Identify which cell holds the provided text, then report its [x, y] central coordinate. 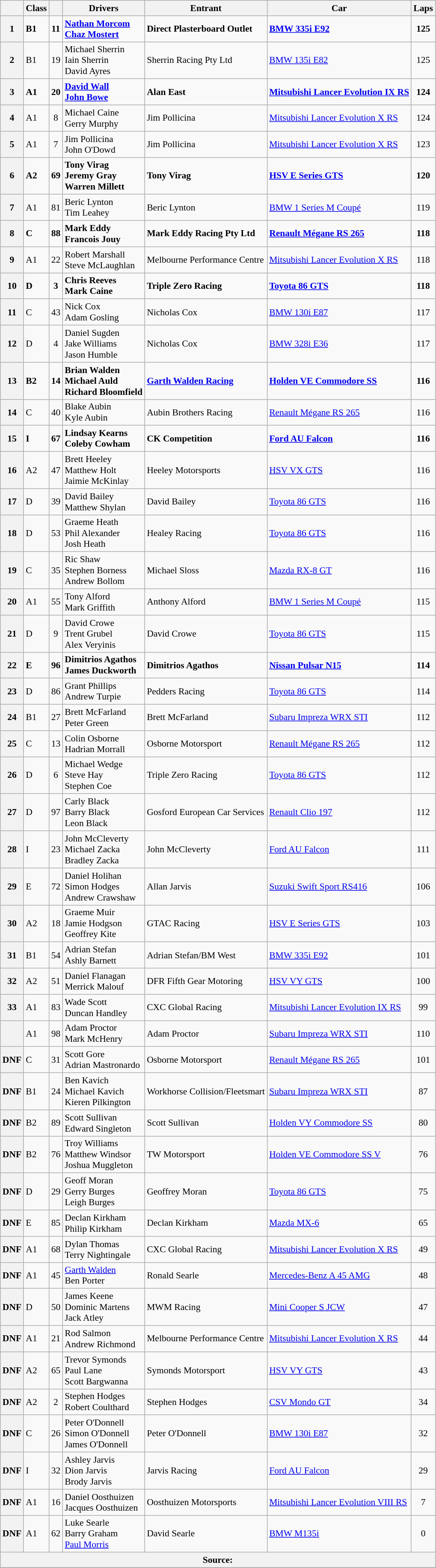
Declan Kirkham Philip Kirkham [104, 1224]
Car [339, 8]
Adam Proctor Mark McHenry [104, 1034]
Mazda MX-6 [339, 1224]
123 [423, 145]
81 [56, 208]
Sherrin Racing Pty Ltd [206, 61]
Workhorse Collision/Fleetsmart [206, 1092]
89 [56, 1123]
Robert Marshall Steve McLaughlan [104, 260]
Peter O'Donnell Simon O'Donnell James O'Donnell [104, 1434]
BMW M135i [339, 1534]
50 [56, 1307]
Geoff Moran Gerry Burges Leigh Burges [104, 1192]
Nissan Pulsar N15 [339, 665]
51 [56, 981]
DFR Fifth Gear Motoring [206, 981]
Aubin Brothers Racing [206, 412]
Michael Sherrin Iain Sherrin David Ayres [104, 61]
Grant Phillips Andrew Turpie [104, 691]
119 [423, 208]
39 [56, 501]
Oosthuizen Motorsports [206, 1503]
Direct Plasterboard Outlet [206, 29]
Peter O'Donnell [206, 1434]
Adrian Stefan/BM West [206, 955]
Dimitrios Agathos James Duckworth [104, 665]
Suzuki Swift Sport RS416 [339, 886]
Brett McFarland [206, 718]
Holden VE Commodore SS [339, 381]
Graeme Muir Jamie Hodgson Geoffrey Kite [104, 923]
BMW 328i E36 [339, 344]
Pedders Racing [206, 691]
30 [12, 923]
Garth Walden Ben Porter [104, 1276]
GTAC Racing [206, 923]
Dylan Thomas Terry Nightingale [104, 1249]
Chris Reeves Mark Caine [104, 286]
35 [56, 571]
Scott Gore Adrian Mastronardo [104, 1060]
53 [56, 533]
Mark Eddy Racing Pty Ltd [206, 234]
Tony Virag Jeremy Gray Warren Millett [104, 176]
Renault Clio 197 [339, 813]
Jim Pollicina John O'Dowd [104, 145]
Daniel Sugden Jake Williams Jason Humble [104, 344]
John McCleverty Michael Zacka Bradley Zacka [104, 850]
54 [56, 955]
110 [423, 1034]
Ric Shaw Stephen Borness Andrew Bollom [104, 571]
97 [56, 813]
67 [56, 439]
25 [12, 744]
Daniel Flanagan Merrick Malouf [104, 981]
Beric Lynton Tim Leahey [104, 208]
Daniel Holihan Simon Hodges Andrew Crawshaw [104, 886]
40 [56, 412]
15 [12, 439]
83 [56, 1007]
Drivers [104, 8]
86 [56, 691]
Scott Sullivan [206, 1123]
Wade Scott Duncan Handley [104, 1007]
CK Competition [206, 439]
Mercedes-Benz A 45 AMG [339, 1276]
Dimitrios Agathos [206, 665]
Healey Racing [206, 533]
100 [423, 981]
88 [56, 234]
120 [423, 176]
Mark Eddy Francois Jouy [104, 234]
David Crowe [206, 634]
Adrian Stefan Ashly Barnett [104, 955]
Luke Searle Barry Graham Paul Morris [104, 1534]
Holden VE Commodore SS V [339, 1154]
45 [56, 1276]
48 [423, 1276]
Michael Wedge Steve Hay Stephen Coe [104, 775]
10 [12, 286]
Holden VY Commodore SS [339, 1123]
MWM Racing [206, 1307]
Alan East [206, 92]
96 [56, 665]
BMW 135i E82 [339, 61]
Symonds Motorsport [206, 1371]
Nathan Morcom Chaz Mostert [104, 29]
Stephen Hodges Robert Coulthard [104, 1402]
John McCleverty [206, 850]
17 [12, 501]
106 [423, 886]
80 [423, 1123]
Colin Osborne Hadrian Morrall [104, 744]
David Bailey Matthew Shylan [104, 501]
Geoffrey Moran [206, 1192]
CSV Mondo GT [339, 1402]
Class [36, 8]
55 [56, 602]
Declan Kirkham [206, 1224]
Blake Aubin Kyle Aubin [104, 412]
David Crowe Trent Grubel Alex Veryinis [104, 634]
33 [12, 1007]
72 [56, 886]
Beric Lynton [206, 208]
Ashley Jarvis Dion Jarvis Brody Jarvis [104, 1471]
Mitsubishi Lancer Evolution VIII RS [339, 1503]
Gosford European Car Services [206, 813]
Tony Alford Mark Griffith [104, 602]
Mini Cooper S JCW [339, 1307]
98 [56, 1034]
James Keene Dominic Martens Jack Atley [104, 1307]
Adam Proctor [206, 1034]
111 [423, 850]
34 [423, 1402]
44 [423, 1339]
David Searle [206, 1534]
68 [56, 1249]
Source: [218, 1560]
Michael Sloss [206, 571]
Ronald Searle [206, 1276]
Laps [423, 8]
99 [423, 1007]
Ben Kavich Michael Kavich Kieren Pilkington [104, 1092]
Brian Walden Michael Auld Richard Bloomfield [104, 381]
Jarvis Racing [206, 1471]
Stephen Hodges [206, 1402]
Heeley Motorsports [206, 471]
Anthony Alford [206, 602]
Brett McFarland Peter Green [104, 718]
Scott Sullivan Edward Singleton [104, 1123]
85 [56, 1224]
Graeme Heath Phil Alexander Josh Heath [104, 533]
David Bailey [206, 501]
Mazda RX-8 GT [339, 571]
HSV VX GTS [339, 471]
5 [12, 145]
62 [56, 1534]
49 [423, 1249]
0 [423, 1534]
Entrant [206, 8]
28 [12, 850]
Garth Walden Racing [206, 381]
69 [56, 176]
Rod Salmon Andrew Richmond [104, 1339]
Carly Black Barry Black Leon Black [104, 813]
Allan Jarvis [206, 886]
Trevor Symonds Paul Lane Scott Bargwanna [104, 1371]
TW Motorsport [206, 1154]
David Wall John Bowe [104, 92]
1 [12, 29]
Michael Caine Gerry Murphy [104, 118]
Troy Williams Matthew Windsor Joshua Muggleton [104, 1154]
87 [423, 1092]
Nick Cox Adam Gosling [104, 312]
Tony Virag [206, 176]
Lindsay Kearns Coleby Cowham [104, 439]
75 [423, 1192]
Brett Heeley Matthew Holt Jaimie McKinlay [104, 471]
Daniel Oosthuizen Jacques Oosthuizen [104, 1503]
103 [423, 923]
12 [12, 344]
